From the cell containing the given text, extract its center point as (X, Y) coordinate. 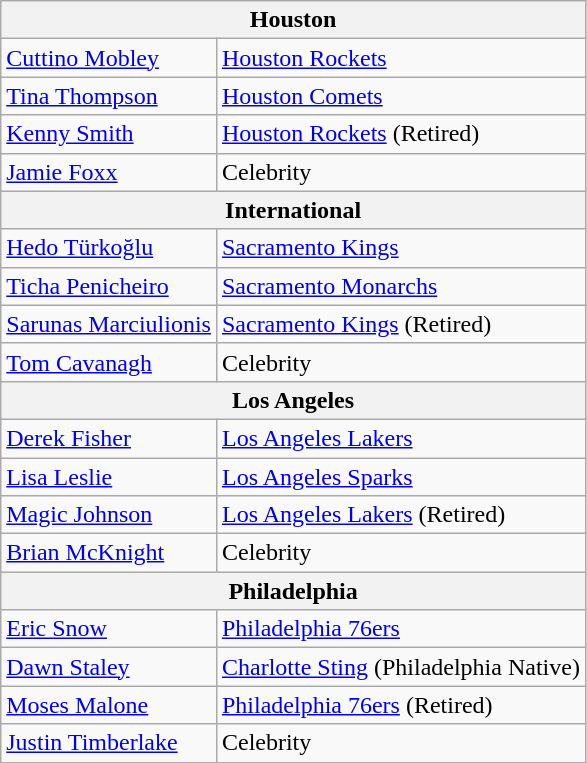
Los Angeles Lakers (Retired) (400, 515)
Houston Comets (400, 96)
Justin Timberlake (109, 743)
Philadelphia 76ers (Retired) (400, 705)
Sacramento Monarchs (400, 286)
Philadelphia 76ers (400, 629)
Sacramento Kings (400, 248)
Brian McKnight (109, 553)
Tom Cavanagh (109, 362)
Jamie Foxx (109, 172)
Hedo Türkoğlu (109, 248)
Derek Fisher (109, 438)
Los Angeles Lakers (400, 438)
Eric Snow (109, 629)
Los Angeles Sparks (400, 477)
Sacramento Kings (Retired) (400, 324)
Houston Rockets (400, 58)
Dawn Staley (109, 667)
Charlotte Sting (Philadelphia Native) (400, 667)
Tina Thompson (109, 96)
Los Angeles (294, 400)
Cuttino Mobley (109, 58)
International (294, 210)
Magic Johnson (109, 515)
Sarunas Marciulionis (109, 324)
Moses Malone (109, 705)
Kenny Smith (109, 134)
Philadelphia (294, 591)
Houston Rockets (Retired) (400, 134)
Ticha Penicheiro (109, 286)
Houston (294, 20)
Lisa Leslie (109, 477)
